Determine the [x, y] coordinate at the center of the cell enclosing the given text.  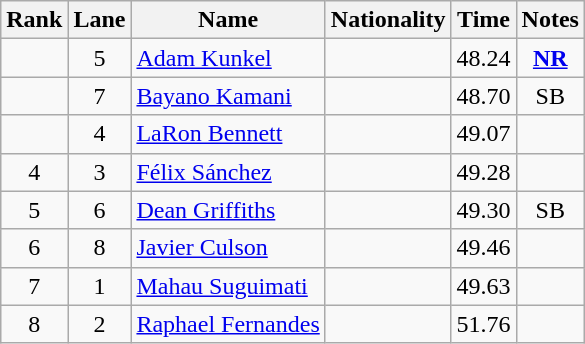
1 [100, 286]
Notes [550, 20]
Raphael Fernandes [228, 324]
49.28 [484, 172]
Félix Sánchez [228, 172]
Dean Griffiths [228, 210]
48.70 [484, 96]
Lane [100, 20]
51.76 [484, 324]
48.24 [484, 58]
Nationality [388, 20]
Name [228, 20]
2 [100, 324]
49.07 [484, 134]
49.63 [484, 286]
3 [100, 172]
Rank [34, 20]
NR [550, 58]
Adam Kunkel [228, 58]
Javier Culson [228, 248]
Time [484, 20]
49.46 [484, 248]
LaRon Bennett [228, 134]
Bayano Kamani [228, 96]
Mahau Suguimati [228, 286]
49.30 [484, 210]
